Provide the [x, y] coordinate of the cell's center where the given text is located.  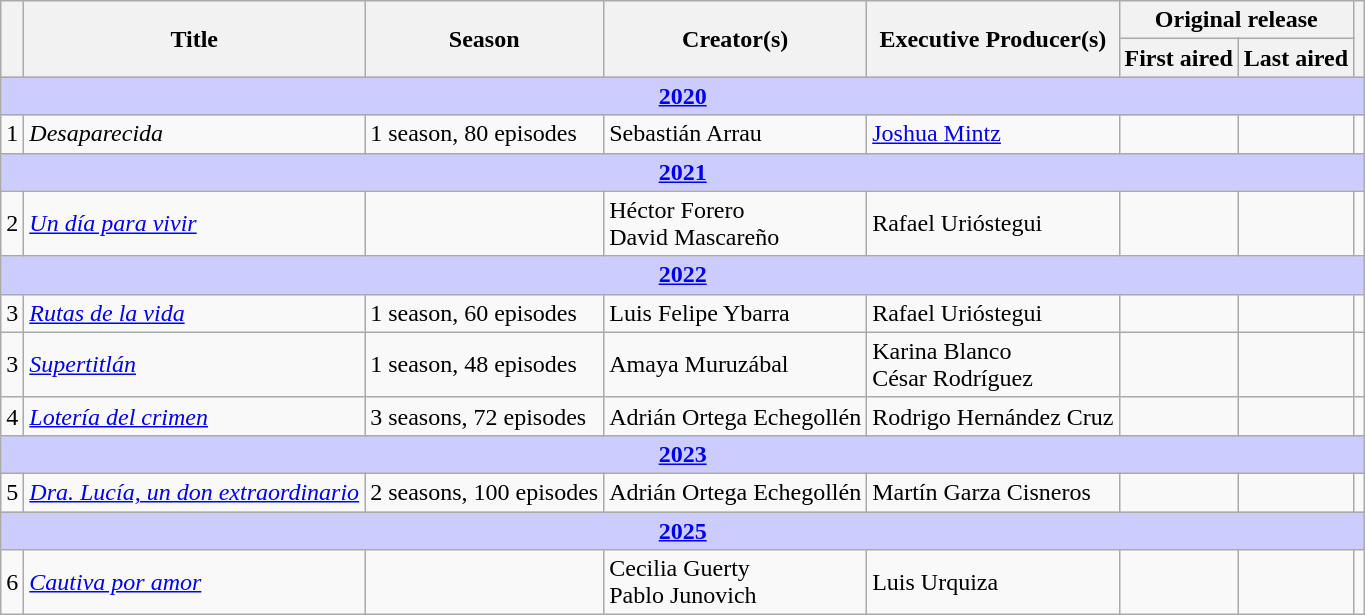
Creator(s) [736, 39]
Executive Producer(s) [993, 39]
Cecilia GuertyPablo Junovich [736, 582]
Un día para vivir [194, 224]
Martín Garza Cisneros [993, 492]
1 season, 48 episodes [484, 364]
3 seasons, 72 episodes [484, 416]
1 season, 80 episodes [484, 134]
2025 [683, 531]
Season [484, 39]
Rutas de la vida [194, 313]
Title [194, 39]
1 [12, 134]
6 [12, 582]
Last aired [1296, 58]
Luis Felipe Ybarra [736, 313]
Supertitlán [194, 364]
Karina BlancoCésar Rodríguez [993, 364]
2023 [683, 454]
First aired [1178, 58]
Desaparecida [194, 134]
5 [12, 492]
Rodrigo Hernández Cruz [993, 416]
1 season, 60 episodes [484, 313]
2 [12, 224]
4 [12, 416]
Lotería del crimen [194, 416]
Original release [1236, 20]
2022 [683, 275]
Cautiva por amor [194, 582]
Joshua Mintz [993, 134]
Sebastián Arrau [736, 134]
Luis Urquiza [993, 582]
2 seasons, 100 episodes [484, 492]
Amaya Muruzábal [736, 364]
Héctor ForeroDavid Mascareño [736, 224]
Dra. Lucía, un don extraordinario [194, 492]
2021 [683, 172]
2020 [683, 96]
